Identify which cell holds the provided text, then report its [X, Y] central coordinate. 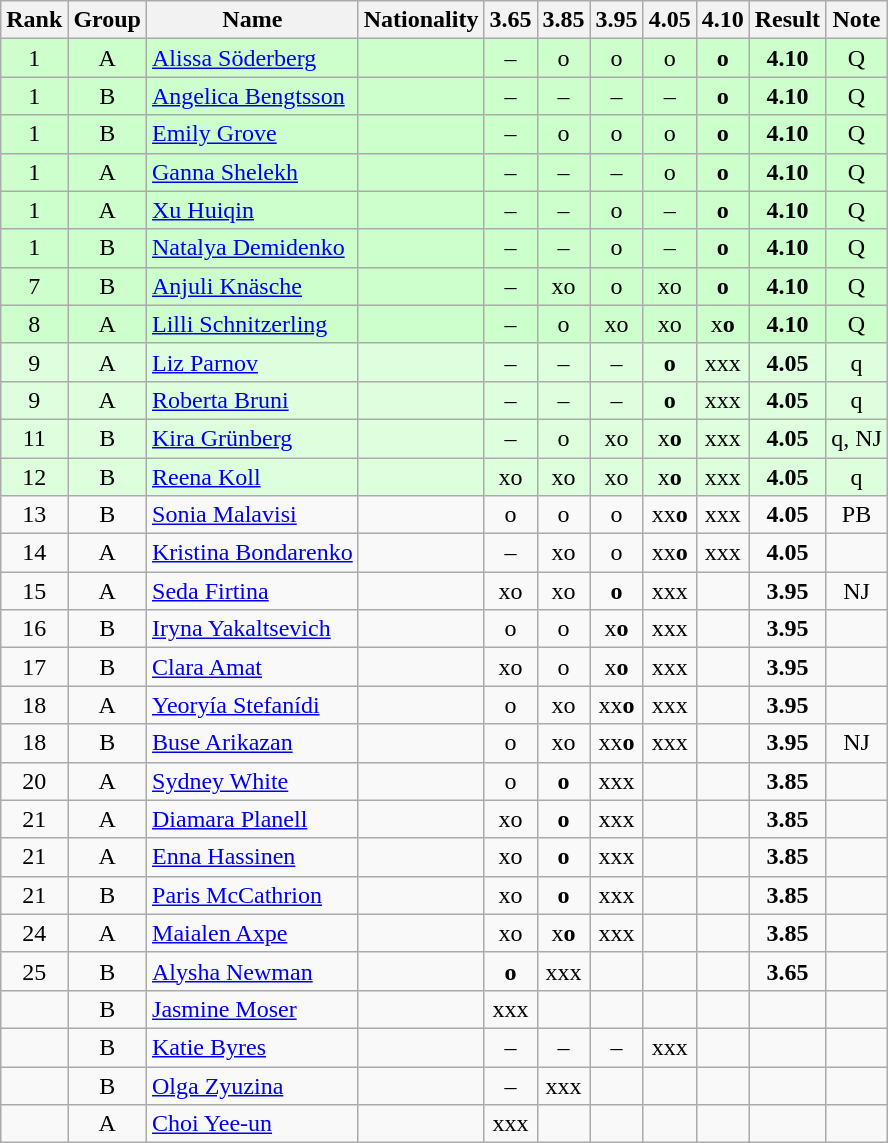
Name [253, 20]
Katie Byres [253, 1047]
Paris McCathrion [253, 895]
Buse Arikazan [253, 743]
Enna Hassinen [253, 857]
25 [34, 971]
Olga Zyuzina [253, 1085]
Clara Amat [253, 667]
11 [34, 438]
15 [34, 591]
7 [34, 286]
17 [34, 667]
Angelica Bengtsson [253, 96]
Sonia Malavisi [253, 515]
Natalya Demidenko [253, 248]
Result [787, 20]
Kristina Bondarenko [253, 553]
Maialen Axpe [253, 933]
8 [34, 324]
Jasmine Moser [253, 1009]
Yeoryía Stefanídi [253, 705]
Sydney White [253, 781]
13 [34, 515]
Nationality [421, 20]
24 [34, 933]
Note [857, 20]
14 [34, 553]
20 [34, 781]
Alysha Newman [253, 971]
Choi Yee-un [253, 1124]
Ganna Shelekh [253, 172]
16 [34, 629]
Alissa Söderberg [253, 58]
Seda Firtina [253, 591]
Anjuli Knäsche [253, 286]
PB [857, 515]
Group [108, 20]
Xu Huiqin [253, 210]
Rank [34, 20]
12 [34, 477]
Iryna Yakaltsevich [253, 629]
Roberta Bruni [253, 400]
Liz Parnov [253, 362]
Reena Koll [253, 477]
q, NJ [857, 438]
Kira Grünberg [253, 438]
Diamara Planell [253, 819]
Lilli Schnitzerling [253, 324]
Emily Grove [253, 134]
